Identify which cell holds the provided text, then report its (X, Y) central coordinate. 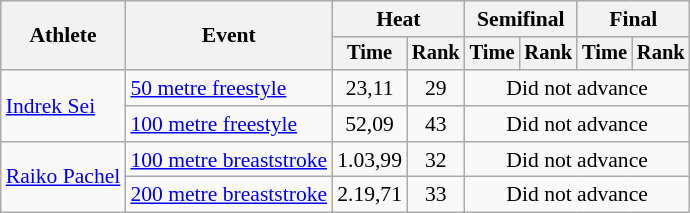
29 (436, 88)
33 (436, 195)
32 (436, 160)
1.03,99 (370, 160)
23,11 (370, 88)
Heat (398, 19)
2.19,71 (370, 195)
Final (633, 19)
200 metre breaststroke (228, 195)
Athlete (64, 36)
100 metre freestyle (228, 124)
Semifinal (521, 19)
Indrek Sei (64, 106)
Raiko Pachel (64, 178)
43 (436, 124)
Event (228, 36)
100 metre breaststroke (228, 160)
52,09 (370, 124)
50 metre freestyle (228, 88)
